Return (x, y) of the center of cell containing provided text 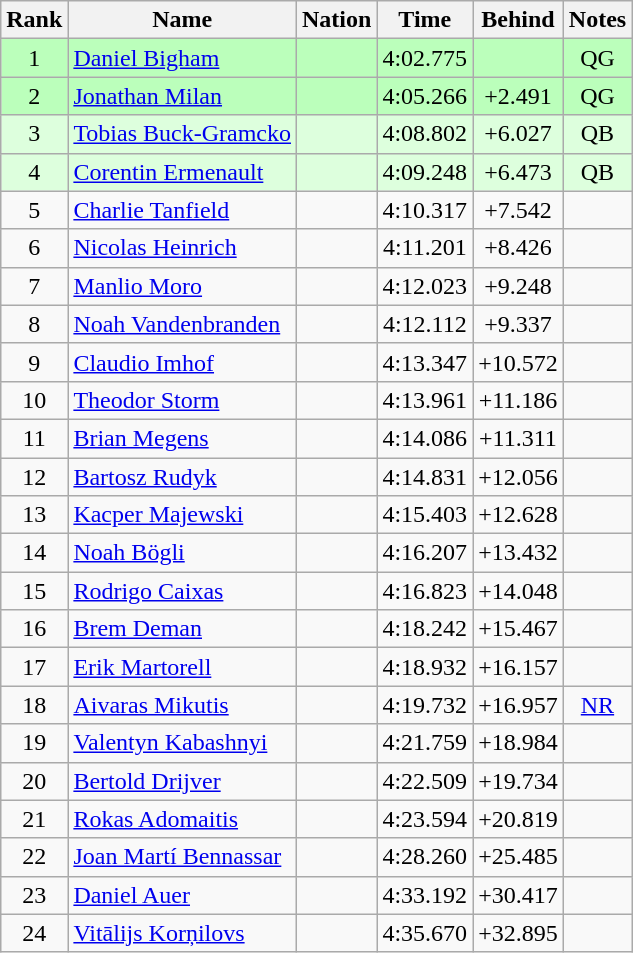
+9.337 (518, 324)
19 (34, 743)
4:18.932 (425, 667)
Erik Martorell (182, 667)
Joan Martí Bennassar (182, 857)
+11.311 (518, 438)
+14.048 (518, 591)
Valentyn Kabashnyi (182, 743)
18 (34, 705)
Notes (597, 20)
+20.819 (518, 819)
Time (425, 20)
4:22.509 (425, 781)
Daniel Bigham (182, 58)
Name (182, 20)
4:21.759 (425, 743)
+19.734 (518, 781)
+30.417 (518, 895)
4:10.317 (425, 210)
Rokas Adomaitis (182, 819)
2 (34, 96)
8 (34, 324)
Rodrigo Caixas (182, 591)
10 (34, 400)
4:14.086 (425, 438)
+6.473 (518, 172)
4:05.266 (425, 96)
Brian Megens (182, 438)
Theodor Storm (182, 400)
14 (34, 553)
+15.467 (518, 629)
Vitālijs Korņilovs (182, 933)
4:13.347 (425, 362)
6 (34, 248)
Behind (518, 20)
Tobias Buck-Gramcko (182, 134)
4:15.403 (425, 515)
4:14.831 (425, 477)
+7.542 (518, 210)
Noah Bögli (182, 553)
+18.984 (518, 743)
Bartosz Rudyk (182, 477)
4:35.670 (425, 933)
1 (34, 58)
+6.027 (518, 134)
23 (34, 895)
Jonathan Milan (182, 96)
Daniel Auer (182, 895)
+32.895 (518, 933)
Corentin Ermenault (182, 172)
7 (34, 286)
NR (597, 705)
Brem Deman (182, 629)
4:11.201 (425, 248)
4:13.961 (425, 400)
4:08.802 (425, 134)
4:23.594 (425, 819)
Nicolas Heinrich (182, 248)
16 (34, 629)
+16.157 (518, 667)
+9.248 (518, 286)
4:16.207 (425, 553)
13 (34, 515)
4:02.775 (425, 58)
4:28.260 (425, 857)
3 (34, 134)
Rank (34, 20)
20 (34, 781)
Claudio Imhof (182, 362)
Aivaras Mikutis (182, 705)
22 (34, 857)
+2.491 (518, 96)
+11.186 (518, 400)
Noah Vandenbranden (182, 324)
+12.628 (518, 515)
21 (34, 819)
4:09.248 (425, 172)
12 (34, 477)
+13.432 (518, 553)
Manlio Moro (182, 286)
Bertold Drijver (182, 781)
4:19.732 (425, 705)
+10.572 (518, 362)
Charlie Tanfield (182, 210)
+16.957 (518, 705)
15 (34, 591)
4:12.023 (425, 286)
11 (34, 438)
5 (34, 210)
+25.485 (518, 857)
17 (34, 667)
4:33.192 (425, 895)
9 (34, 362)
4:16.823 (425, 591)
4 (34, 172)
Kacper Majewski (182, 515)
4:18.242 (425, 629)
Nation (337, 20)
24 (34, 933)
4:12.112 (425, 324)
+8.426 (518, 248)
+12.056 (518, 477)
